Locate the cell with the specified text and output its [X, Y] center coordinate. 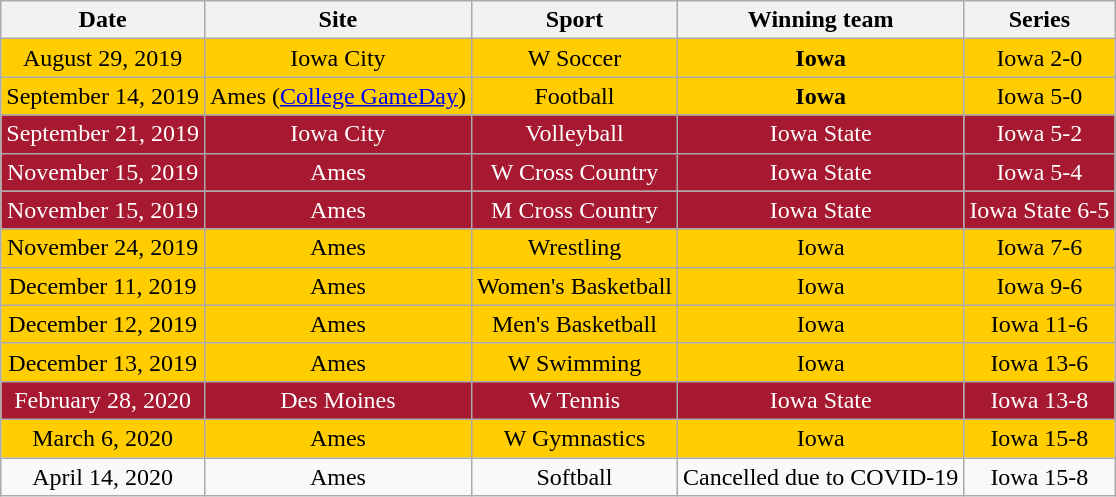
August 29, 2019 [103, 58]
W Gymnastics [574, 438]
November 24, 2019 [103, 248]
December 13, 2019 [103, 362]
Site [338, 20]
March 6, 2020 [103, 438]
W Tennis [574, 400]
W Swimming [574, 362]
September 21, 2019 [103, 134]
Des Moines [338, 400]
December 11, 2019 [103, 286]
April 14, 2020 [103, 477]
Iowa State 6-5 [1040, 210]
December 12, 2019 [103, 324]
Iowa 7-6 [1040, 248]
Iowa 13-6 [1040, 362]
M Cross Country [574, 210]
Football [574, 96]
Iowa 9-6 [1040, 286]
W Cross Country [574, 172]
September 14, 2019 [103, 96]
Cancelled due to COVID-19 [821, 477]
Volleyball [574, 134]
W Soccer [574, 58]
Iowa 11-6 [1040, 324]
Series [1040, 20]
Men's Basketball [574, 324]
Wrestling [574, 248]
Iowa 5-2 [1040, 134]
Winning team [821, 20]
Iowa 5-0 [1040, 96]
February 28, 2020 [103, 400]
Iowa 13-8 [1040, 400]
Softball [574, 477]
Date [103, 20]
Iowa 2-0 [1040, 58]
Iowa 5-4 [1040, 172]
Women's Basketball [574, 286]
Sport [574, 20]
Ames (College GameDay) [338, 96]
